Extract the (X, Y) coordinate from the center of the cell holding the provided text.  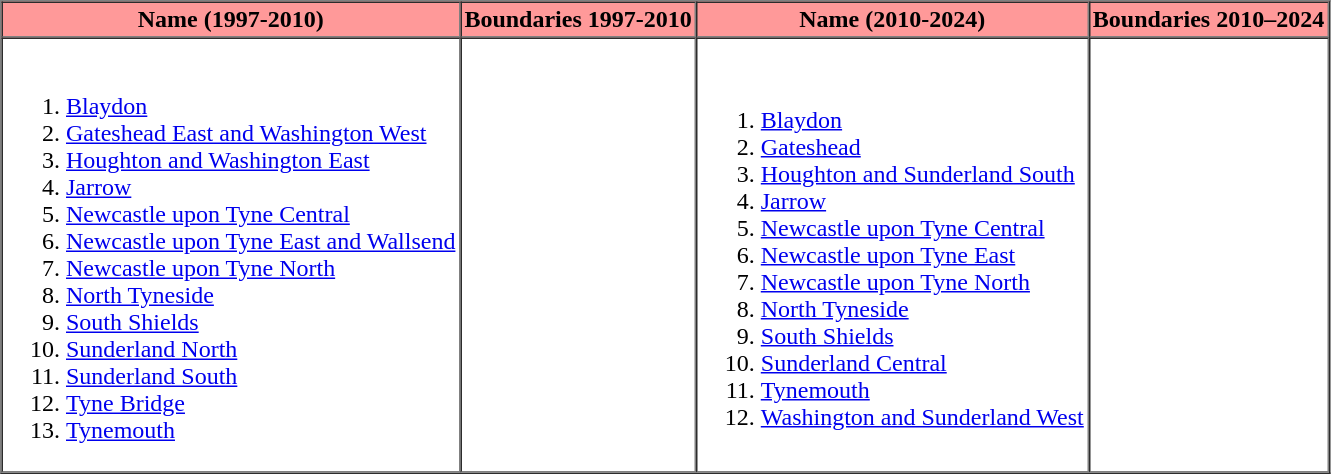
Name (1997-2010) (231, 20)
Name (2010-2024) (892, 20)
Boundaries 1997-2010 (578, 20)
Boundaries 2010–2024 (1208, 20)
